From the cell containing the given text, extract its center point as [x, y] coordinate. 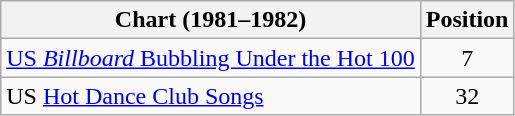
US Billboard Bubbling Under the Hot 100 [211, 58]
32 [467, 96]
7 [467, 58]
US Hot Dance Club Songs [211, 96]
Chart (1981–1982) [211, 20]
Position [467, 20]
